Capture the cell that displays the provided text and extract its (x, y) central coordinate. 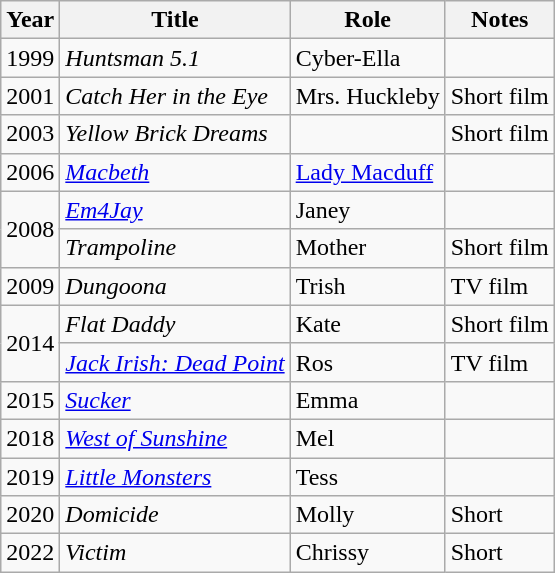
Catch Her in the Eye (175, 96)
Trish (368, 286)
2001 (30, 96)
Mother (368, 248)
2014 (30, 343)
2022 (30, 553)
Year (30, 20)
2008 (30, 229)
Jack Irish: Dead Point (175, 362)
Molly (368, 515)
Chrissy (368, 553)
Trampoline (175, 248)
Mrs. Huckleby (368, 96)
Tess (368, 477)
Title (175, 20)
Yellow Brick Dreams (175, 134)
Role (368, 20)
Em4Jay (175, 210)
2020 (30, 515)
2018 (30, 438)
Notes (500, 20)
Macbeth (175, 172)
Huntsman 5.1 (175, 58)
2009 (30, 286)
Dungoona (175, 286)
2006 (30, 172)
Flat Daddy (175, 324)
Sucker (175, 400)
Victim (175, 553)
Ros (368, 362)
2015 (30, 400)
Mel (368, 438)
1999 (30, 58)
2003 (30, 134)
2019 (30, 477)
Domicide (175, 515)
Kate (368, 324)
West of Sunshine (175, 438)
Janey (368, 210)
Emma (368, 400)
Little Monsters (175, 477)
Cyber-Ella (368, 58)
Lady Macduff (368, 172)
